Detect which cell encompasses the target text, then output its [x, y] center coordinate. 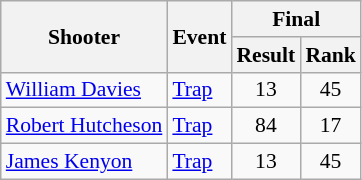
17 [330, 126]
Final [296, 19]
Shooter [84, 36]
84 [266, 126]
William Davies [84, 90]
Result [266, 55]
James Kenyon [84, 162]
Event [199, 36]
Robert Hutcheson [84, 126]
Rank [330, 55]
